Determine the (X, Y) coordinate at the center of the cell enclosing the given text.  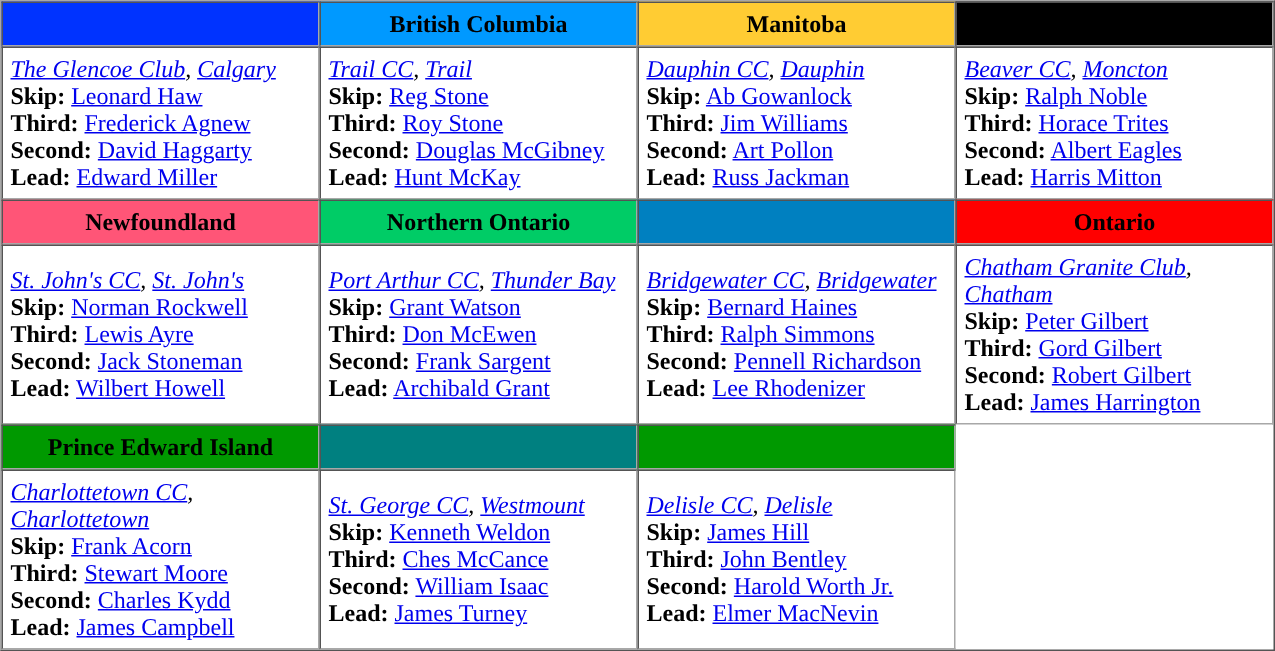
Port Arthur CC, Thunder BaySkip: Grant Watson Third: Don McEwen Second: Frank Sargent Lead: Archibald Grant (479, 334)
St. John's CC, St. John'sSkip: Norman Rockwell Third: Lewis Ayre Second: Jack Stoneman Lead: Wilbert Howell (161, 334)
Bridgewater CC, BridgewaterSkip: Bernard Haines Third: Ralph Simmons Second: Pennell Richardson Lead: Lee Rhodenizer (797, 334)
Dauphin CC, DauphinSkip: Ab Gowanlock Third: Jim Williams Second: Art Pollon Lead: Russ Jackman (797, 122)
The Glencoe Club, CalgarySkip: Leonard Haw Third: Frederick Agnew Second: David Haggarty Lead: Edward Miller (161, 122)
Prince Edward Island (161, 446)
Beaver CC, MonctonSkip: Ralph Noble Third: Horace Trites Second: Albert Eagles Lead: Harris Mitton (1115, 122)
Charlottetown CC, CharlottetownSkip: Frank Acorn Third: Stewart Moore Second: Charles Kydd Lead: James Campbell (161, 560)
British Columbia (479, 24)
Northern Ontario (479, 222)
Manitoba (797, 24)
Chatham Granite Club, ChathamSkip: Peter Gilbert Third: Gord Gilbert Second: Robert Gilbert Lead: James Harrington (1115, 334)
Delisle CC, DelisleSkip: James Hill Third: John Bentley Second: Harold Worth Jr. Lead: Elmer MacNevin (797, 560)
Newfoundland (161, 222)
St. George CC, WestmountSkip: Kenneth Weldon Third: Ches McCance Second: William Isaac Lead: James Turney (479, 560)
Trail CC, TrailSkip: Reg Stone Third: Roy Stone Second: Douglas McGibney Lead: Hunt McKay (479, 122)
Ontario (1115, 222)
